Search for the cell housing the specified text and yield its [X, Y] center coordinate. 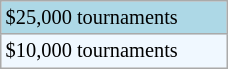
$10,000 tournaments [114, 51]
$25,000 tournaments [114, 17]
